Search for the cell housing the specified text and yield its [x, y] center coordinate. 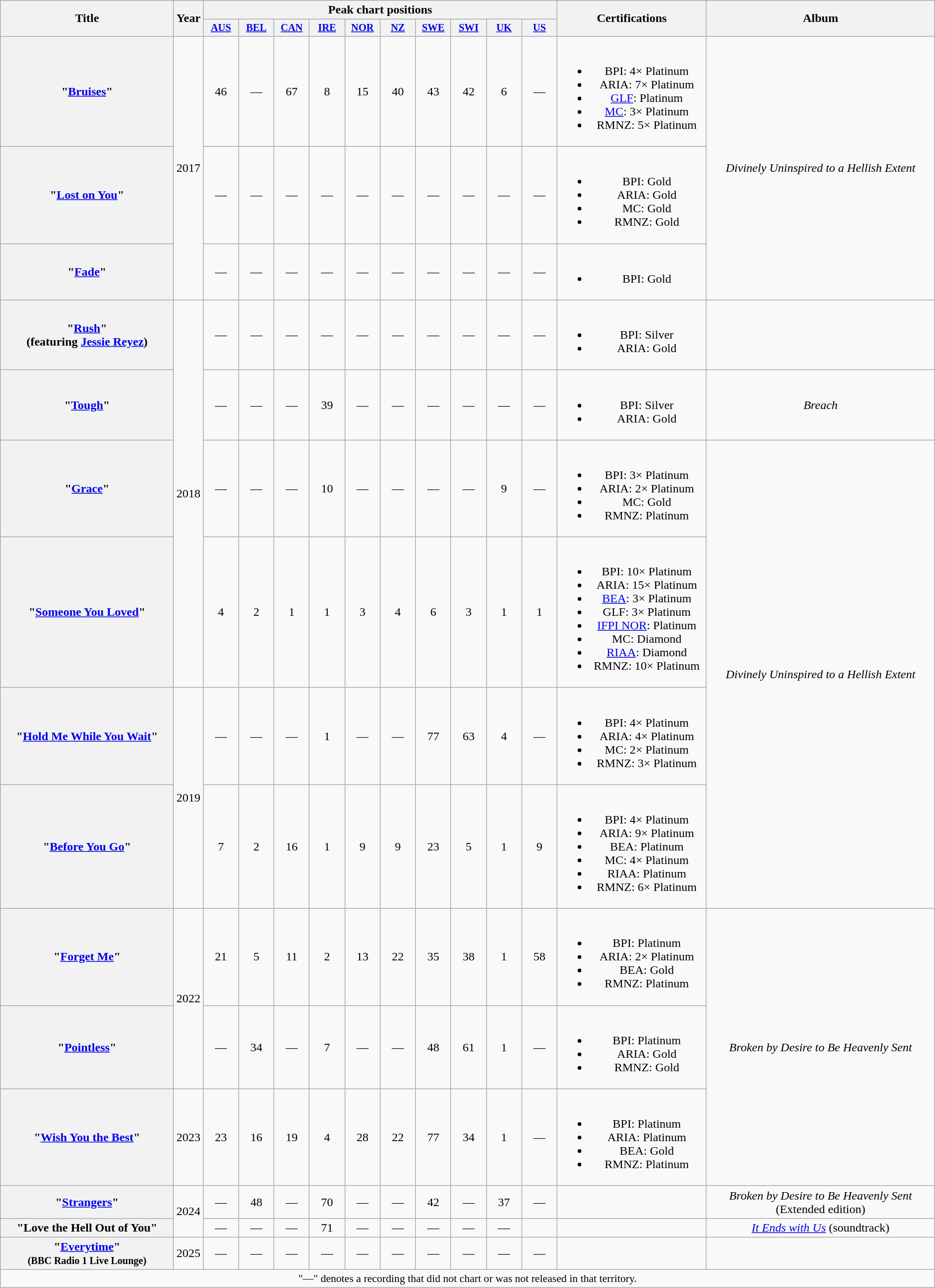
"—" denotes a recording that did not chart or was not released in that territory. [467, 1279]
Certifications [631, 18]
BPI: GoldARIA: GoldMC: GoldRMNZ: Gold [631, 195]
"Love the Hell Out of You" [87, 1228]
BPI: PlatinumARIA: PlatinumBEA: GoldRMNZ: Platinum [631, 1137]
BEL [257, 28]
61 [468, 1047]
Title [87, 18]
21 [221, 957]
US [539, 28]
SWI [468, 28]
Broken by Desire to Be Heavenly Sent [820, 1047]
BPI: PlatinumARIA: GoldRMNZ: Gold [631, 1047]
"Bruises" [87, 91]
It Ends with Us (soundtrack) [820, 1228]
AUS [221, 28]
BPI: 4× PlatinumARIA: 9× PlatinumBEA: PlatinumMC: 4× PlatinumRIAA: PlatinumRMNZ: 6× Platinum [631, 847]
SWE [434, 28]
CAN [292, 28]
BPI: 4× PlatinumARIA: 7× PlatinumGLF: PlatinumMC: 3× PlatinumRMNZ: 5× Platinum [631, 91]
38 [468, 957]
NOR [363, 28]
2023 [189, 1137]
BPI: 3× PlatinumARIA: 2× PlatinumMC: GoldRMNZ: Platinum [631, 488]
2024 [189, 1212]
"Tough" [87, 405]
"Wish You the Best" [87, 1137]
NZ [398, 28]
BPI: 10× PlatinumARIA: 15× PlatinumBEA: 3× PlatinumGLF: 3× PlatinumIFPI NOR: PlatinumMC: DiamondRIAA: DiamondRMNZ: 10× Platinum [631, 612]
35 [434, 957]
"Hold Me While You Wait" [87, 736]
43 [434, 91]
70 [327, 1202]
Broken by Desire to Be Heavenly Sent (Extended edition) [820, 1202]
Album [820, 18]
"Strangers" [87, 1202]
"Forget Me" [87, 957]
2025 [189, 1254]
2018 [189, 494]
2019 [189, 798]
63 [468, 736]
Year [189, 18]
11 [292, 957]
2017 [189, 168]
58 [539, 957]
"Someone You Loved" [87, 612]
"Fade" [87, 272]
46 [221, 91]
28 [363, 1137]
40 [398, 91]
"Lost on You" [87, 195]
19 [292, 1137]
2022 [189, 999]
Peak chart positions [381, 10]
IRE [327, 28]
8 [327, 91]
13 [363, 957]
"Pointless" [87, 1047]
67 [292, 91]
15 [363, 91]
"Everytime"(BBC Radio 1 Live Lounge) [87, 1254]
BPI: PlatinumARIA: 2× PlatinumBEA: GoldRMNZ: Platinum [631, 957]
BPI: 4× PlatinumARIA: 4× PlatinumMC: 2× PlatinumRMNZ: 3× Platinum [631, 736]
Breach [820, 405]
37 [504, 1202]
39 [327, 405]
"Grace" [87, 488]
71 [327, 1228]
"Rush"(featuring Jessie Reyez) [87, 335]
10 [327, 488]
"Before You Go" [87, 847]
UK [504, 28]
BPI: Gold [631, 272]
